For the text-containing cell, return its midpoint in (X, Y) coordinate format. 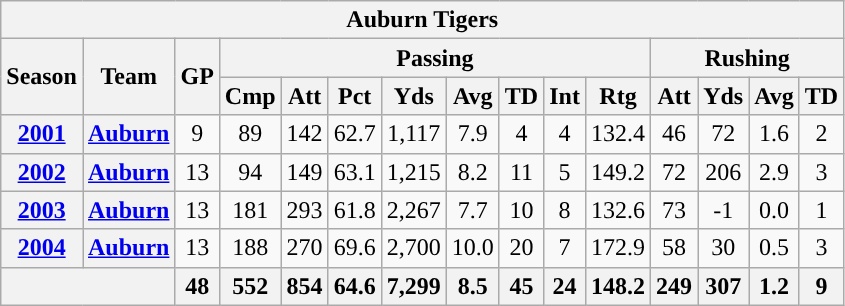
270 (304, 248)
5 (565, 172)
2.9 (774, 172)
1,215 (414, 172)
552 (250, 286)
149.2 (618, 172)
2004 (42, 248)
58 (674, 248)
2003 (42, 210)
1.2 (774, 286)
0.5 (774, 248)
7.7 (472, 210)
1,117 (414, 134)
854 (304, 286)
172.9 (618, 248)
10 (521, 210)
8 (565, 210)
11 (521, 172)
48 (197, 286)
1 (821, 210)
Auburn Tigers (422, 20)
293 (304, 210)
63.1 (354, 172)
2 (821, 134)
62.7 (354, 134)
307 (724, 286)
8.5 (472, 286)
181 (250, 210)
Rtg (618, 96)
132.6 (618, 210)
Team (128, 77)
188 (250, 248)
2002 (42, 172)
61.8 (354, 210)
Pct (354, 96)
64.6 (354, 286)
149 (304, 172)
7.9 (472, 134)
45 (521, 286)
148.2 (618, 286)
7 (565, 248)
24 (565, 286)
Int (565, 96)
Cmp (250, 96)
-1 (724, 210)
30 (724, 248)
GP (197, 77)
7,299 (414, 286)
10.0 (472, 248)
8.2 (472, 172)
132.4 (618, 134)
20 (521, 248)
2,700 (414, 248)
94 (250, 172)
0.0 (774, 210)
1.6 (774, 134)
142 (304, 134)
Rushing (748, 58)
73 (674, 210)
Season (42, 77)
89 (250, 134)
2,267 (414, 210)
46 (674, 134)
206 (724, 172)
2001 (42, 134)
Passing (434, 58)
69.6 (354, 248)
249 (674, 286)
